Pinpoint the cell where the given text exists, returning its (x, y) midpoint coordinate. 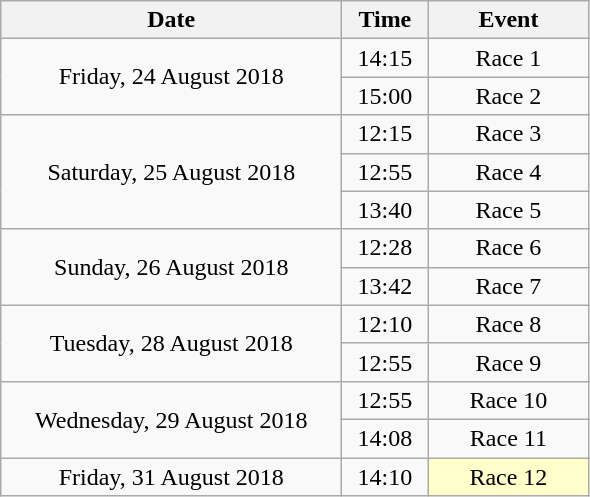
Race 3 (508, 134)
Friday, 31 August 2018 (172, 477)
Race 12 (508, 477)
Date (172, 20)
Wednesday, 29 August 2018 (172, 419)
Race 8 (508, 324)
Time (385, 20)
14:15 (385, 58)
12:15 (385, 134)
Race 2 (508, 96)
12:28 (385, 248)
Race 11 (508, 438)
12:10 (385, 324)
Race 7 (508, 286)
Race 9 (508, 362)
14:10 (385, 477)
14:08 (385, 438)
Tuesday, 28 August 2018 (172, 343)
13:40 (385, 210)
Race 4 (508, 172)
15:00 (385, 96)
Race 5 (508, 210)
Sunday, 26 August 2018 (172, 267)
13:42 (385, 286)
Race 1 (508, 58)
Race 6 (508, 248)
Saturday, 25 August 2018 (172, 172)
Race 10 (508, 400)
Event (508, 20)
Friday, 24 August 2018 (172, 77)
